Find where the given text appears and provide that cell's center as [x, y] coordinate. 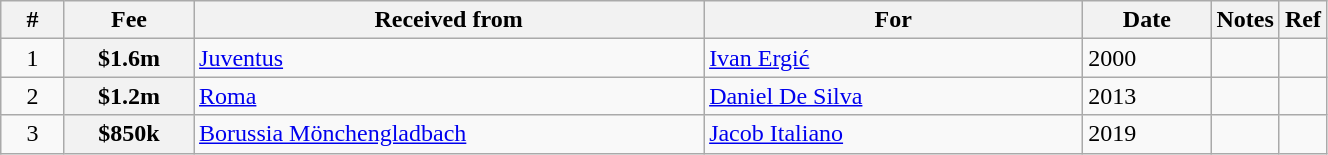
Roma [449, 96]
Notes [1245, 20]
2000 [1147, 58]
Ivan Ergić [894, 58]
1 [33, 58]
$1.2m [128, 96]
Fee [128, 20]
Received from [449, 20]
2019 [1147, 134]
2013 [1147, 96]
2 [33, 96]
Borussia Mönchengladbach [449, 134]
Daniel De Silva [894, 96]
# [33, 20]
Juventus [449, 58]
Date [1147, 20]
Ref [1302, 20]
Jacob Italiano [894, 134]
$850k [128, 134]
For [894, 20]
$1.6m [128, 58]
3 [33, 134]
